Scan for the cell matching the given text and deliver its [X, Y] coordinate at center. 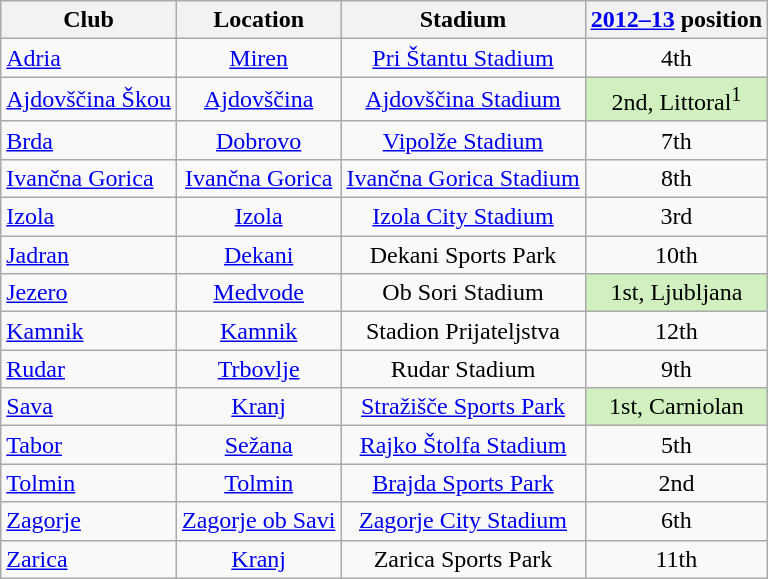
3rd [676, 217]
Stadium [463, 20]
Jezero [89, 293]
Tabor [89, 445]
Stražišče Sports Park [463, 407]
Dobrovo [258, 140]
Pri Štantu Stadium [463, 58]
4th [676, 58]
2nd [676, 483]
Brda [89, 140]
Trbovlje [258, 369]
Miren [258, 58]
Jadran [89, 255]
8th [676, 178]
Dekani [258, 255]
Rudar [89, 369]
10th [676, 255]
Rudar Stadium [463, 369]
Sežana [258, 445]
Izola City Stadium [463, 217]
Zarica [89, 559]
Dekani Sports Park [463, 255]
2nd, Littoral1 [676, 100]
Ajdovščina Stadium [463, 100]
Zagorje [89, 521]
Zagorje ob Savi [258, 521]
Adria [89, 58]
5th [676, 445]
12th [676, 331]
Location [258, 20]
Vipolže Stadium [463, 140]
7th [676, 140]
Ajdovščina Škou [89, 100]
Club [89, 20]
1st, Carniolan [676, 407]
Zarica Sports Park [463, 559]
Medvode [258, 293]
Sava [89, 407]
Brajda Sports Park [463, 483]
Rajko Štolfa Stadium [463, 445]
6th [676, 521]
Ajdovščina [258, 100]
Ob Sori Stadium [463, 293]
2012–13 position [676, 20]
11th [676, 559]
1st, Ljubljana [676, 293]
Stadion Prijateljstva [463, 331]
Ivančna Gorica Stadium [463, 178]
Zagorje City Stadium [463, 521]
9th [676, 369]
